Output the [x, y] coordinate of the center of the cell containing the given text.  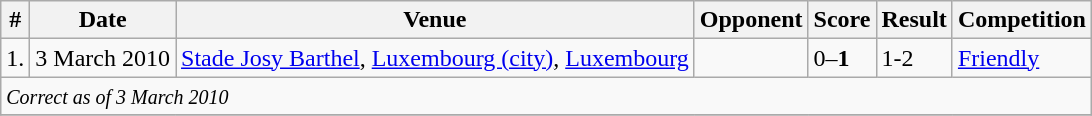
Result [914, 20]
Friendly [1022, 58]
Correct as of 3 March 2010 [546, 96]
1. [16, 58]
Venue [436, 20]
Score [842, 20]
Stade Josy Barthel, Luxembourg (city), Luxembourg [436, 58]
0–1 [842, 58]
# [16, 20]
Date [103, 20]
3 March 2010 [103, 58]
1-2 [914, 58]
Competition [1022, 20]
Opponent [751, 20]
